Pinpoint the cell where the given text exists, returning its (X, Y) midpoint coordinate. 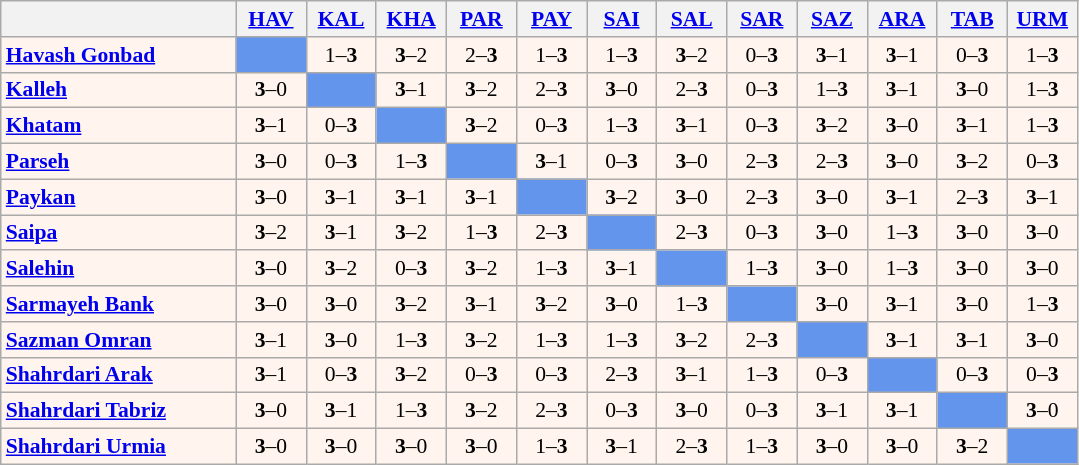
Khatam (118, 126)
Shahrdari Urmia (118, 447)
ARA (902, 19)
Saipa (118, 233)
SAL (692, 19)
Shahrdari Arak (118, 375)
KAL (341, 19)
SAR (762, 19)
TAB (972, 19)
Paykan (118, 197)
Kalleh (118, 90)
SAZ (832, 19)
URM (1042, 19)
PAY (551, 19)
Havash Gonbad (118, 55)
KHA (411, 19)
HAV (271, 19)
Parseh (118, 162)
Sazman Omran (118, 340)
Sarmayeh Bank (118, 304)
Salehin (118, 269)
PAR (481, 19)
Shahrdari Tabriz (118, 411)
SAI (621, 19)
